Pinpoint the cell where the given text exists, returning its (x, y) midpoint coordinate. 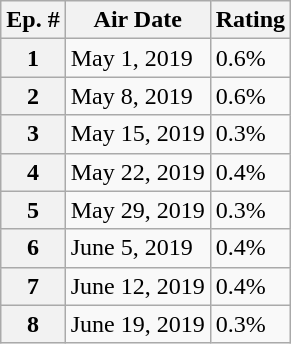
4 (33, 172)
Ep. # (33, 20)
June 19, 2019 (138, 324)
2 (33, 96)
5 (33, 210)
7 (33, 286)
Air Date (138, 20)
May 22, 2019 (138, 172)
Rating (250, 20)
June 5, 2019 (138, 248)
June 12, 2019 (138, 286)
3 (33, 134)
May 15, 2019 (138, 134)
8 (33, 324)
1 (33, 58)
May 29, 2019 (138, 210)
May 1, 2019 (138, 58)
6 (33, 248)
May 8, 2019 (138, 96)
